Find where the given text appears and provide that cell's center as (x, y) coordinate. 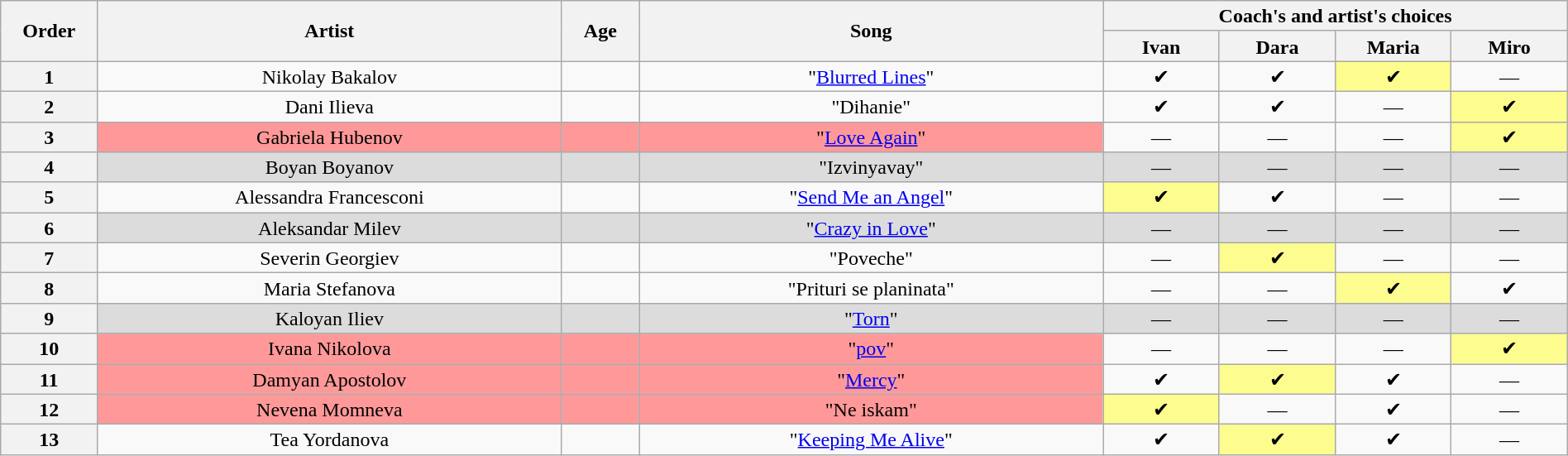
"Love Again" (872, 137)
2 (50, 106)
"Poveche" (872, 258)
"Blurred Lines" (872, 76)
Ivan (1161, 46)
Age (600, 31)
Boyan Boyanov (329, 167)
Alessandra Francesconi (329, 197)
Dani Ilieva (329, 106)
11 (50, 379)
13 (50, 440)
Tea Yordanova (329, 440)
Song (872, 31)
Dara (1277, 46)
9 (50, 318)
Maria Stefanova (329, 288)
Nevena Momneva (329, 409)
12 (50, 409)
"Torn" (872, 318)
4 (50, 167)
3 (50, 137)
8 (50, 288)
Aleksandar Milev (329, 228)
Maria (1394, 46)
Nikolay Bakalov (329, 76)
10 (50, 349)
Order (50, 31)
1 (50, 76)
5 (50, 197)
Ivana Nikolova (329, 349)
"Prituri se planinata" (872, 288)
Gabriela Hubenov (329, 137)
"Mercy" (872, 379)
Artist (329, 31)
"Dihanie" (872, 106)
7 (50, 258)
6 (50, 228)
Damyan Apostolov (329, 379)
"Ne iskam" (872, 409)
"pov" (872, 349)
"Send Me an Angel" (872, 197)
"Crazy in Love" (872, 228)
Coach's and artist's choices (1335, 17)
Severin Georgiev (329, 258)
Kaloyan Iliev (329, 318)
"Izvinyavay" (872, 167)
Miro (1509, 46)
"Keeping Me Alive" (872, 440)
